Detect which cell encompasses the target text, then output its [x, y] center coordinate. 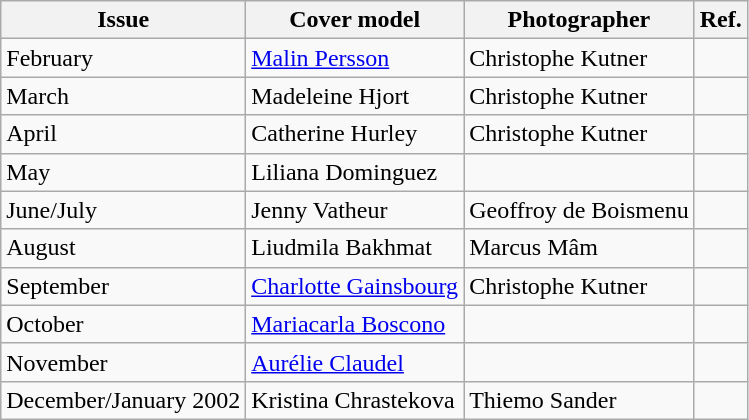
Cover model [355, 20]
December/January 2002 [124, 400]
October [124, 324]
Malin Persson [355, 58]
Kristina Chrastekova [355, 400]
Mariacarla Boscono [355, 324]
August [124, 248]
Charlotte Gainsbourg [355, 286]
Liliana Dominguez [355, 172]
Jenny Vatheur [355, 210]
Issue [124, 20]
June/July [124, 210]
May [124, 172]
Thiemo Sander [580, 400]
Catherine Hurley [355, 134]
April [124, 134]
Photographer [580, 20]
March [124, 96]
Marcus Mâm [580, 248]
Geoffroy de Boismenu [580, 210]
Ref. [720, 20]
Liudmila Bakhmat [355, 248]
September [124, 286]
November [124, 362]
February [124, 58]
Madeleine Hjort [355, 96]
Aurélie Claudel [355, 362]
